Locate the cell with the specified text and output its [x, y] center coordinate. 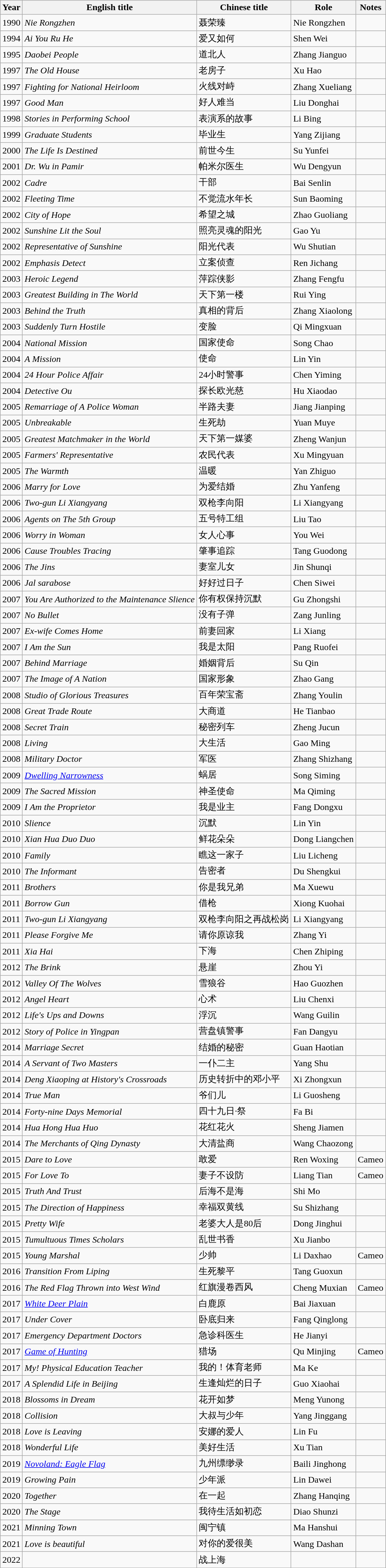
Bai Senlin [324, 183]
Greatest Building in The World [110, 295]
对你的爱很美 [244, 1544]
Song Chao [324, 343]
半路夫妻 [244, 407]
温暖 [244, 471]
No Bullet [110, 615]
Ma Hanshui [324, 1528]
我的！体育老师 [244, 1368]
Li Bing [324, 119]
照亮灵魂的阳光 [244, 231]
Deng Xiaoping at History's Crossroads [110, 1080]
我是太阳 [244, 647]
Zhang Xueliang [324, 87]
2000 [11, 150]
Secret Train [110, 728]
Growing Pain [110, 1480]
Wang Guilin [324, 1016]
天下第一媒婆 [244, 439]
Shi Mo [324, 1192]
大清盐商 [244, 1144]
军医 [244, 759]
Jal sarabose [110, 583]
Minning Town [110, 1528]
Pretty Wife [110, 1223]
Love is Leaving [110, 1432]
Story of Police in Yingpan [110, 1032]
沉默 [244, 823]
Gao Yu [324, 231]
蜗居 [244, 775]
Cause Troubles Tracing [110, 551]
A Servant of Two Masters [110, 1063]
The Direction of Happiness [110, 1208]
Worry in Woman [110, 535]
希望之城 [244, 215]
Sheng Jiamen [324, 1128]
Dwelling Narrowness [110, 775]
Emergency Department Doctors [110, 1336]
红旗漫卷西风 [244, 1287]
Zheng Jucun [324, 728]
Collision [110, 1416]
2022 [11, 1560]
Yuan Muye [324, 423]
English title [110, 8]
Stories in Performing School [110, 119]
我是业主 [244, 807]
Fang Qinglong [324, 1320]
双枪李向阳 [244, 503]
Valley Of The Wolves [110, 983]
Xi Zhongxun [324, 1080]
The Merchants of Qing Dynasty [110, 1144]
Xia Hai [110, 951]
白鹿原 [244, 1304]
Angel Heart [110, 999]
Farmers' Representative [110, 455]
Xu Tian [324, 1448]
The Old House [110, 71]
Slience [110, 823]
Greatest Matchmaker in the World [110, 439]
Liang Tian [324, 1175]
Zhang Xiaolong [324, 311]
Guan Haotian [324, 1047]
Ren Jichang [324, 263]
Liu Licheng [324, 855]
好人难当 [244, 103]
Tumultuous Times Scholars [110, 1240]
为爱结婚 [244, 487]
Yang Jinggang [324, 1416]
Xiong Kuohai [324, 904]
农民代表 [244, 455]
五号特工组 [244, 519]
卧底归来 [244, 1320]
火线对峙 [244, 87]
道北人 [244, 55]
A Mission [110, 359]
True Man [110, 1095]
婚姻背后 [244, 663]
Pang Ruofei [324, 647]
Song Siming [324, 775]
Sun Baoming [324, 199]
For Love To [110, 1175]
National Mission [110, 343]
双枪李向阳之再战松岗 [244, 919]
老房子 [244, 71]
没有子弹 [244, 615]
Yang Zijiang [324, 135]
He Tianbao [324, 711]
Heroic Legend [110, 279]
百年荣宝斋 [244, 695]
前世今生 [244, 150]
Gao Ming [324, 743]
安娜的爱人 [244, 1432]
The Jins [110, 567]
神圣使命 [244, 792]
A Splendid Life in Beijing [110, 1384]
妻室儿女 [244, 567]
Fan Dangyu [324, 1032]
Borrow Gun [110, 904]
Chen Siwei [324, 583]
Baili Jinghong [324, 1463]
悬崖 [244, 968]
四十九日·祭 [244, 1111]
Role [324, 8]
Du Shengkui [324, 871]
I Am the Sun [110, 647]
Ex-wife Comes Home [110, 631]
Ma Qiming [324, 792]
使命 [244, 359]
毕业生 [244, 135]
The Informant [110, 871]
You Wei [324, 535]
在一起 [244, 1496]
Qu Minjing [324, 1352]
Brothers [110, 887]
2001 [11, 167]
Ren Woxing [324, 1159]
Studio of Glorious Treasures [110, 695]
闽宁镇 [244, 1528]
真相的背后 [244, 311]
心术 [244, 999]
女人心事 [244, 535]
Transition From Liping [110, 1272]
Chen Zhiping [324, 951]
幸福双黄线 [244, 1208]
干部 [244, 183]
花开如梦 [244, 1399]
Lin Fu [324, 1432]
Zhao Gang [324, 679]
Life's Ups and Downs [110, 1016]
下海 [244, 951]
Fighting for National Heirloom [110, 87]
好好过日子 [244, 583]
Year [11, 8]
生死劫 [244, 423]
Detective Ou [110, 391]
Ai You Ru He [110, 38]
1990 [11, 23]
你是我兄弟 [244, 887]
Zhang Yi [324, 935]
The Warmth [110, 471]
大叔与少年 [244, 1416]
Dong Liangchen [324, 840]
Zheng Wanjun [324, 439]
猎场 [244, 1352]
Yan Zhiguo [324, 471]
Agents on The 5th Group [110, 519]
24 Hour Police Affair [110, 375]
Fleeting Time [110, 199]
浮沉 [244, 1016]
The Image of A Nation [110, 679]
Liu Tao [324, 519]
Novoland: Eagle Flag [110, 1463]
1994 [11, 38]
Xu Mingyuan [324, 455]
1999 [11, 135]
秘密列车 [244, 728]
Hua Hong Hua Huo [110, 1128]
Zhang Youlin [324, 695]
变脸 [244, 327]
Zhao Guoliang [324, 215]
阳光代表 [244, 247]
国家使命 [244, 343]
Diao Shunzi [324, 1512]
Marriage Secret [110, 1047]
Marry for Love [110, 487]
营盘镇警事 [244, 1032]
生逢灿烂的日子 [244, 1384]
天下第一楼 [244, 295]
告密者 [244, 871]
老婆大人是80后 [244, 1223]
Su Shizhang [324, 1208]
妻子不设防 [244, 1175]
Tang Guoxun [324, 1272]
Truth And Trust [110, 1192]
Qi Mingxuan [324, 327]
少帅 [244, 1256]
Bai Jiaxuan [324, 1304]
Li Guosheng [324, 1095]
Cheng Muxian [324, 1287]
Family [110, 855]
Jiang Jianping [324, 407]
Behind the Truth [110, 311]
九州缥缈录 [244, 1463]
Dr. Wu in Pamir [110, 167]
Game of Hunting [110, 1352]
Xu Jianbo [324, 1240]
Li Xiang [324, 631]
Hu Xiaodao [324, 391]
敢爱 [244, 1159]
Zhou Yi [324, 968]
Chinese title [244, 8]
The Red Flag Thrown into West Wind [110, 1287]
少年派 [244, 1480]
Guo Xiaohai [324, 1384]
Zhang Hanqing [324, 1496]
Fa Bi [324, 1111]
You Are Authorized to the Maintenance Slience [110, 599]
Please Forgive Me [110, 935]
1995 [11, 55]
City of Hope [110, 215]
我待生活如初恋 [244, 1512]
乱世书香 [244, 1240]
Hao Guozhen [324, 983]
历史转折中的邓小平 [244, 1080]
Young Marshal [110, 1256]
Good Man [110, 103]
帕米尔医生 [244, 167]
花红花火 [244, 1128]
你有权保持沉默 [244, 599]
Sunshine Lit the Soul [110, 231]
Ma Ke [324, 1368]
Tang Guodong [324, 551]
Wang Chaozong [324, 1144]
Emphasis Detect [110, 263]
Living [110, 743]
不觉流水年长 [244, 199]
Wonderful Life [110, 1448]
Su Yunfei [324, 150]
Wang Dashan [324, 1544]
Zhang Fengfu [324, 279]
Great Trade Route [110, 711]
前妻回家 [244, 631]
Zhang Jianguo [324, 55]
鲜花朵朵 [244, 840]
Military Doctor [110, 759]
Love is beautiful [110, 1544]
Suddenly Turn Hostile [110, 327]
立案侦查 [244, 263]
萍踪侠影 [244, 279]
Wu Shutian [324, 247]
聂荣臻 [244, 23]
Chen Yiming [324, 375]
借枪 [244, 904]
The Life Is Destined [110, 150]
美好生活 [244, 1448]
Together [110, 1496]
Representative of Sunshine [110, 247]
Meng Yunong [324, 1399]
Notes [371, 8]
Shen Wei [324, 38]
Xu Hao [324, 71]
爷们儿 [244, 1095]
生死黎平 [244, 1272]
Su Qin [324, 663]
大商道 [244, 711]
探长欧光慈 [244, 391]
Gu Zhongshi [324, 599]
Wu Dengyun [324, 167]
战上海 [244, 1560]
I Am the Proprietor [110, 807]
国家形象 [244, 679]
Dare to Love [110, 1159]
Li Daxhao [324, 1256]
Graduate Students [110, 135]
瞧这一家子 [244, 855]
一仆二主 [244, 1063]
He Jianyi [324, 1336]
The Brink [110, 968]
Dong Jinghui [324, 1223]
Behind Marriage [110, 663]
Under Cover [110, 1320]
Rui Ying [324, 295]
Remarriage of A Police Woman [110, 407]
Zhu Yanfeng [324, 487]
Lin Dawei [324, 1480]
Fang Dongxu [324, 807]
1998 [11, 119]
Xian Hua Duo Duo [110, 840]
Unbreakable [110, 423]
结婚的秘密 [244, 1047]
My! Physical Education Teacher [110, 1368]
请你原谅我 [244, 935]
Jin Shunqi [324, 567]
White Deer Plain [110, 1304]
大生活 [244, 743]
雪狼谷 [244, 983]
The Stage [110, 1512]
Ma Xuewu [324, 887]
The Sacred Mission [110, 792]
Zhang Shizhang [324, 759]
后海不是海 [244, 1192]
Liu Chenxi [324, 999]
表演系的故事 [244, 119]
急诊科医生 [244, 1336]
Daobei People [110, 55]
Forty-nine Days Memorial [110, 1111]
肇事追踪 [244, 551]
24小时警事 [244, 375]
Yang Shu [324, 1063]
爱又如何 [244, 38]
Zang Junling [324, 615]
Cadre [110, 183]
Liu Donghai [324, 103]
Blossoms in Dream [110, 1399]
